Output the (X, Y) coordinate of the center of the cell containing the given text.  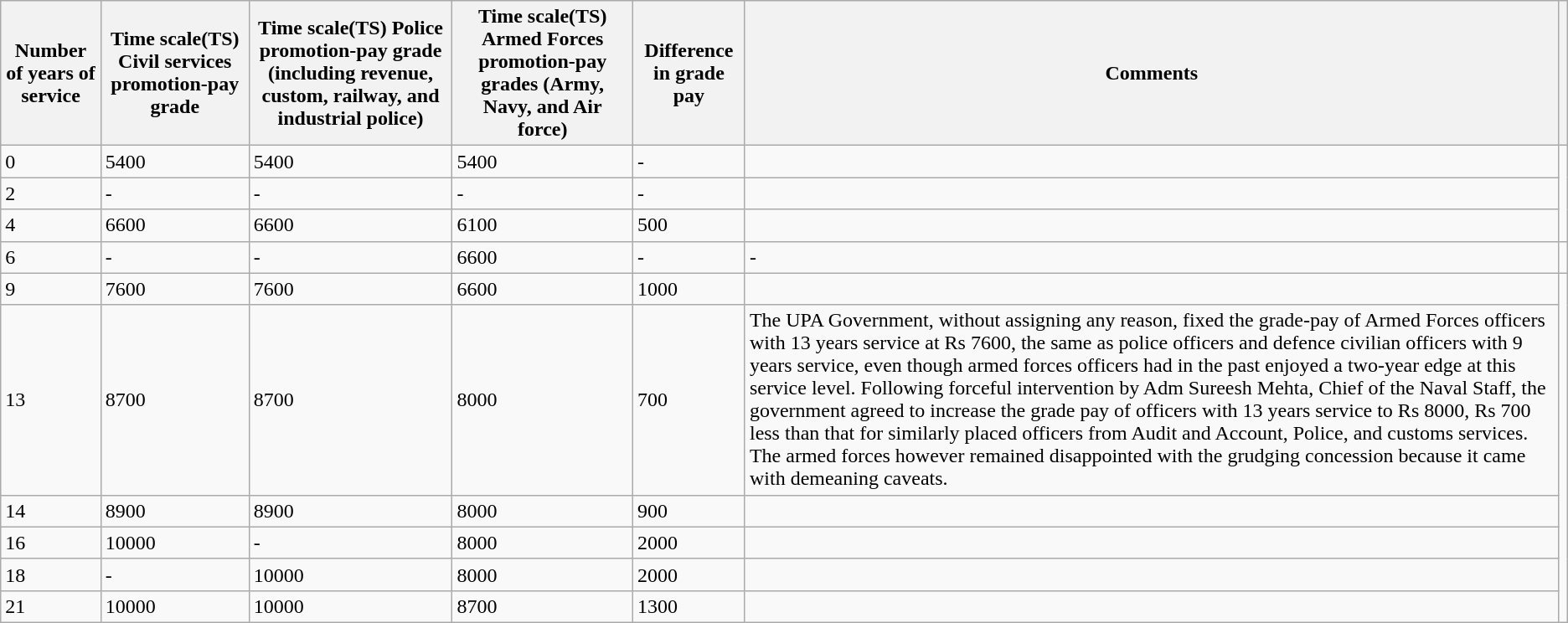
9 (51, 289)
Comments (1151, 74)
500 (689, 225)
Number of years of service (51, 74)
21 (51, 606)
1000 (689, 289)
1300 (689, 606)
Time scale(TS) Armed Forces promotion-pay grades (Army, Navy, and Air force) (543, 74)
Time scale(TS) Civil services promotion-pay grade (174, 74)
Difference in grade pay (689, 74)
700 (689, 400)
6100 (543, 225)
16 (51, 543)
6 (51, 257)
13 (51, 400)
18 (51, 574)
Time scale(TS) Police promotion-pay grade (including revenue, custom, railway, and industrial police) (350, 74)
2 (51, 193)
0 (51, 162)
900 (689, 511)
4 (51, 225)
14 (51, 511)
